Return the [X, Y] coordinate for the center point of the cell that contains the specified text.  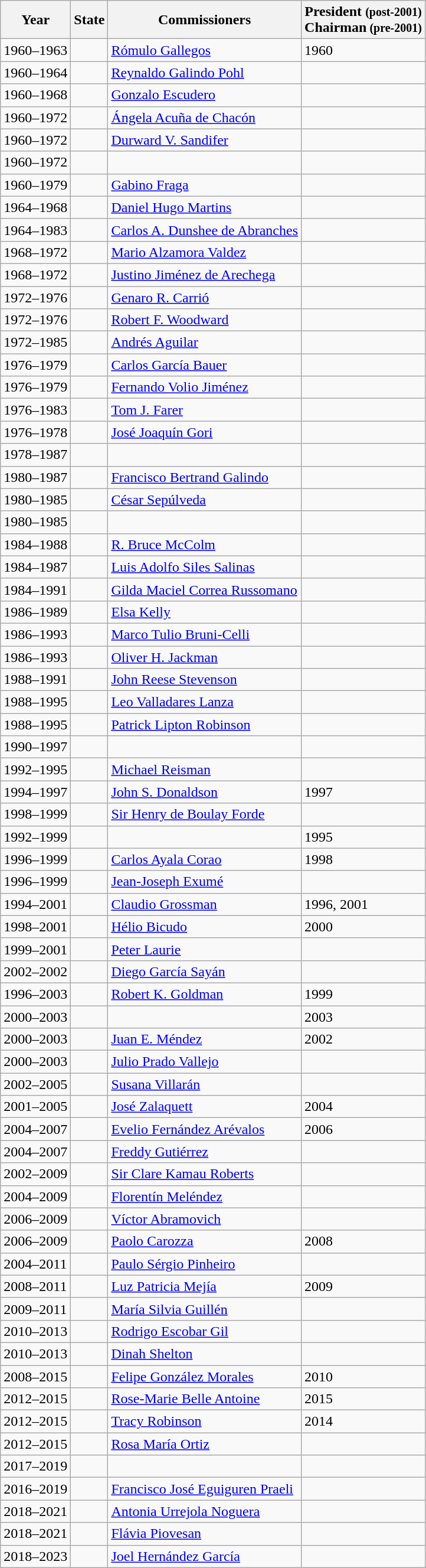
1972–1985 [35, 343]
Genaro R. Carrió [205, 297]
1964–1968 [35, 207]
Antonia Urrejola Noguera [205, 1511]
Carlos Ayala Corao [205, 859]
John S. Donaldson [205, 792]
2009–2011 [35, 1309]
Peter Laurie [205, 949]
Evelio Fernández Arévalos [205, 1129]
Hélio Bicudo [205, 927]
José Joaquín Gori [205, 432]
Fernando Volio Jiménez [205, 387]
Marco Tulio Bruni-Celli [205, 634]
Oliver H. Jackman [205, 657]
José Zalaquett [205, 1107]
Rosa María Ortiz [205, 1444]
2002–2002 [35, 972]
2008–2011 [35, 1286]
Francisco José Eguiguren Praeli [205, 1489]
Patrick Lipton Robinson [205, 725]
2008 [363, 1241]
Claudio Grossman [205, 904]
2010 [363, 1377]
1984–1987 [35, 567]
Flávia Piovesan [205, 1534]
1960–1968 [35, 95]
2006 [363, 1129]
Mario Alzamora Valdez [205, 252]
1994–2001 [35, 904]
2001–2005 [35, 1107]
Robert K. Goldman [205, 994]
John Reese Stevenson [205, 680]
1998 [363, 859]
2004–2011 [35, 1264]
Sir Henry de Boulay Forde [205, 814]
Gabino Fraga [205, 185]
Paolo Carozza [205, 1241]
Commissioners [205, 20]
2004 [363, 1107]
State [90, 20]
1984–1988 [35, 545]
1976–1978 [35, 432]
1992–1999 [35, 837]
Florentín Meléndez [205, 1197]
Dinah Shelton [205, 1354]
Jean-Joseph Exumé [205, 882]
2004–2009 [35, 1197]
2008–2015 [35, 1377]
1998–2001 [35, 927]
Year [35, 20]
Robert F. Woodward [205, 320]
Francisco Bertrand Galindo [205, 477]
Tom J. Farer [205, 410]
1999–2001 [35, 949]
2000 [363, 927]
1999 [363, 994]
Rodrigo Escobar Gil [205, 1331]
1980–1987 [35, 477]
1976–1983 [35, 410]
2002–2009 [35, 1174]
1986–1989 [35, 612]
R. Bruce McColm [205, 545]
Sir Clare Kamau Roberts [205, 1174]
Juan E. Méndez [205, 1039]
Gonzalo Escudero [205, 95]
2014 [363, 1422]
1984–1991 [35, 589]
1978–1987 [35, 455]
Rose-Marie Belle Antoine [205, 1399]
1960 [363, 50]
President (post-2001)Chairman (pre-2001) [363, 20]
Freddy Gutiérrez [205, 1152]
1994–1997 [35, 792]
2016–2019 [35, 1489]
Luz Patricia Mejía [205, 1286]
2018–2023 [35, 1556]
César Sepúlveda [205, 500]
Andrés Aguilar [205, 343]
Daniel Hugo Martins [205, 207]
Carlos García Bauer [205, 365]
Leo Valladares Lanza [205, 702]
2015 [363, 1399]
2003 [363, 1016]
1997 [363, 792]
Diego García Sayán [205, 972]
Víctor Abramovich [205, 1219]
Reynaldo Galindo Pohl [205, 73]
1992–1995 [35, 770]
1960–1964 [35, 73]
2002 [363, 1039]
Paulo Sérgio Pinheiro [205, 1264]
Justino Jiménez de Arechega [205, 275]
Elsa Kelly [205, 612]
Michael Reisman [205, 770]
1995 [363, 837]
Durward V. Sandifer [205, 140]
Felipe González Morales [205, 1377]
2002–2005 [35, 1084]
1998–1999 [35, 814]
Susana Villarán [205, 1084]
Luis Adolfo Siles Salinas [205, 567]
1960–1963 [35, 50]
1996–2003 [35, 994]
Rómulo Gallegos [205, 50]
1988–1991 [35, 680]
1964–1983 [35, 230]
Ángela Acuña de Chacón [205, 118]
Carlos A. Dunshee de Abranches [205, 230]
Gilda Maciel Correa Russomano [205, 589]
2017–2019 [35, 1466]
2009 [363, 1286]
1990–1997 [35, 747]
Tracy Robinson [205, 1422]
1996, 2001 [363, 904]
María Silvia Guillén [205, 1309]
Joel Hernández García [205, 1556]
Julio Prado Vallejo [205, 1062]
1960–1979 [35, 185]
